Return the [X, Y] coordinate for the center point of the cell that contains the specified text.  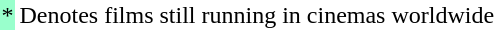
* [8, 15]
